Determine the [X, Y] coordinate at the center of the cell enclosing the given text.  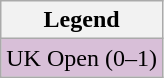
UK Open (0–1) [82, 58]
Legend [82, 20]
